Capture the cell that displays the provided text and extract its [x, y] central coordinate. 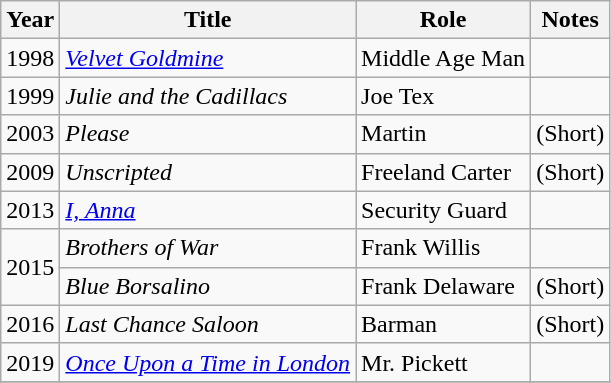
Year [30, 20]
Brothers of War [208, 248]
Last Chance Saloon [208, 324]
Security Guard [444, 210]
Frank Delaware [444, 286]
Unscripted [208, 172]
2015 [30, 267]
Title [208, 20]
Joe Tex [444, 96]
Julie and the Cadillacs [208, 96]
1998 [30, 58]
Martin [444, 134]
2009 [30, 172]
Freeland Carter [444, 172]
Velvet Goldmine [208, 58]
Middle Age Man [444, 58]
Role [444, 20]
2013 [30, 210]
Notes [570, 20]
2019 [30, 362]
2016 [30, 324]
Frank Willis [444, 248]
I, Anna [208, 210]
Please [208, 134]
1999 [30, 96]
2003 [30, 134]
Barman [444, 324]
Once Upon a Time in London [208, 362]
Blue Borsalino [208, 286]
Mr. Pickett [444, 362]
